For the text-containing cell, return its midpoint in (x, y) coordinate format. 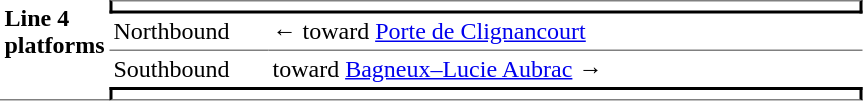
Northbound (188, 33)
Line 4 platforms (54, 50)
← toward Porte de Clignancourt (565, 33)
toward Bagneux–Lucie Aubrac → (565, 69)
Southbound (188, 69)
